Search for the cell housing the specified text and yield its (X, Y) center coordinate. 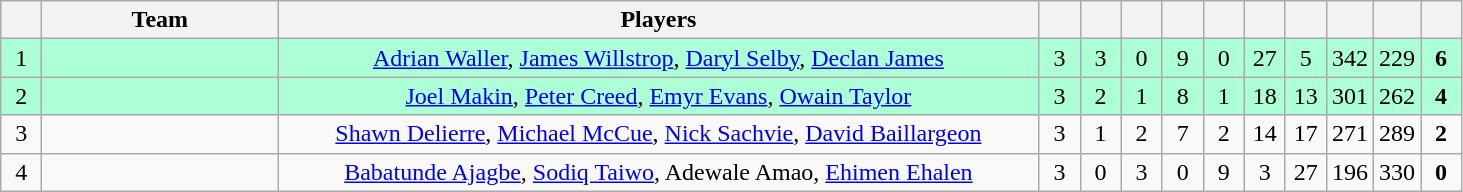
262 (1396, 96)
17 (1306, 134)
301 (1350, 96)
18 (1264, 96)
Shawn Delierre, Michael McCue, Nick Sachvie, David Baillargeon (658, 134)
229 (1396, 58)
8 (1182, 96)
330 (1396, 172)
14 (1264, 134)
Team (160, 20)
5 (1306, 58)
Babatunde Ajagbe, Sodiq Taiwo, Adewale Amao, Ehimen Ehalen (658, 172)
Adrian Waller, James Willstrop, Daryl Selby, Declan James (658, 58)
6 (1440, 58)
342 (1350, 58)
13 (1306, 96)
271 (1350, 134)
289 (1396, 134)
Joel Makin, Peter Creed, Emyr Evans, Owain Taylor (658, 96)
Players (658, 20)
196 (1350, 172)
7 (1182, 134)
